Determine the (x, y) coordinate at the center of the cell enclosing the given text.  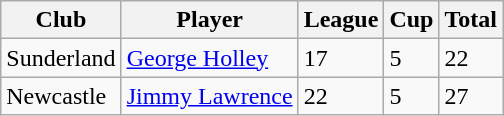
Newcastle (61, 96)
27 (471, 96)
Sunderland (61, 58)
Jimmy Lawrence (210, 96)
Club (61, 20)
Player (210, 20)
League (341, 20)
17 (341, 58)
Total (471, 20)
George Holley (210, 58)
Cup (412, 20)
